Return the (x, y) coordinate for the center point of the cell that contains the specified text.  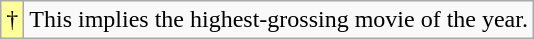
† (12, 20)
This implies the highest-grossing movie of the year. (279, 20)
